Provide the (x, y) coordinate of the cell's center where the given text is located.  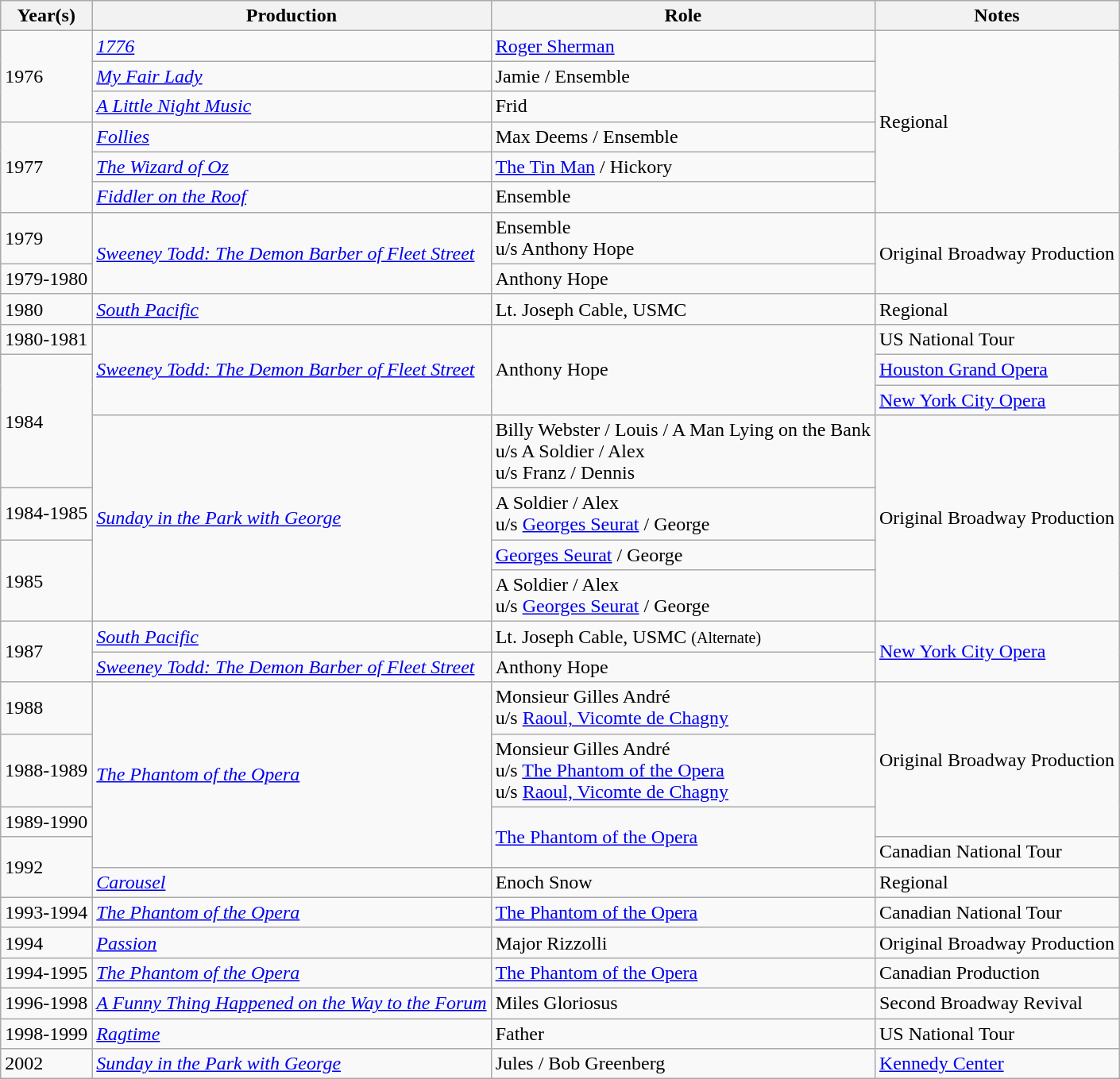
1984 (46, 421)
1994 (46, 942)
Major Rizzolli (683, 942)
A Funny Thing Happened on the Way to the Forum (292, 1003)
Role (683, 16)
1989-1990 (46, 822)
Max Deems / Ensemble (683, 137)
1979-1980 (46, 279)
Miles Gloriosus (683, 1003)
Monsieur Gilles Andréu/s Raoul, Vicomte de Chagny (683, 708)
1980 (46, 309)
1992 (46, 867)
2002 (46, 1064)
Follies (292, 137)
1994-1995 (46, 973)
1776 (292, 46)
A Little Night Music (292, 106)
Production (292, 16)
Carousel (292, 882)
Year(s) (46, 16)
The Wizard of Oz (292, 167)
Jules / Bob Greenberg (683, 1064)
1979 (46, 238)
Georges Seurat / George (683, 555)
Ensemble (683, 197)
Father (683, 1033)
Second Broadway Revival (996, 1003)
Passion (292, 942)
1987 (46, 652)
The Tin Man / Hickory (683, 167)
Houston Grand Opera (996, 369)
Lt. Joseph Cable, USMC (Alternate) (683, 637)
1977 (46, 167)
Ragtime (292, 1033)
Lt. Joseph Cable, USMC (683, 309)
Roger Sherman (683, 46)
1998-1999 (46, 1033)
Ensembleu/s Anthony Hope (683, 238)
1976 (46, 76)
1993-1994 (46, 912)
Canadian Production (996, 973)
Billy Webster / Louis / A Man Lying on the Banku/s A Soldier / Alexu/s Franz / Dennis (683, 452)
1980-1981 (46, 339)
Fiddler on the Roof (292, 197)
Jamie / Ensemble (683, 76)
Notes (996, 16)
My Fair Lady (292, 76)
Enoch Snow (683, 882)
1996-1998 (46, 1003)
1988 (46, 708)
1985 (46, 581)
Frid (683, 106)
1988-1989 (46, 770)
Monsieur Gilles Andréu/s The Phantom of the Operau/s Raoul, Vicomte de Chagny (683, 770)
1984-1985 (46, 514)
Kennedy Center (996, 1064)
